Return (x, y) of the center of cell containing provided text 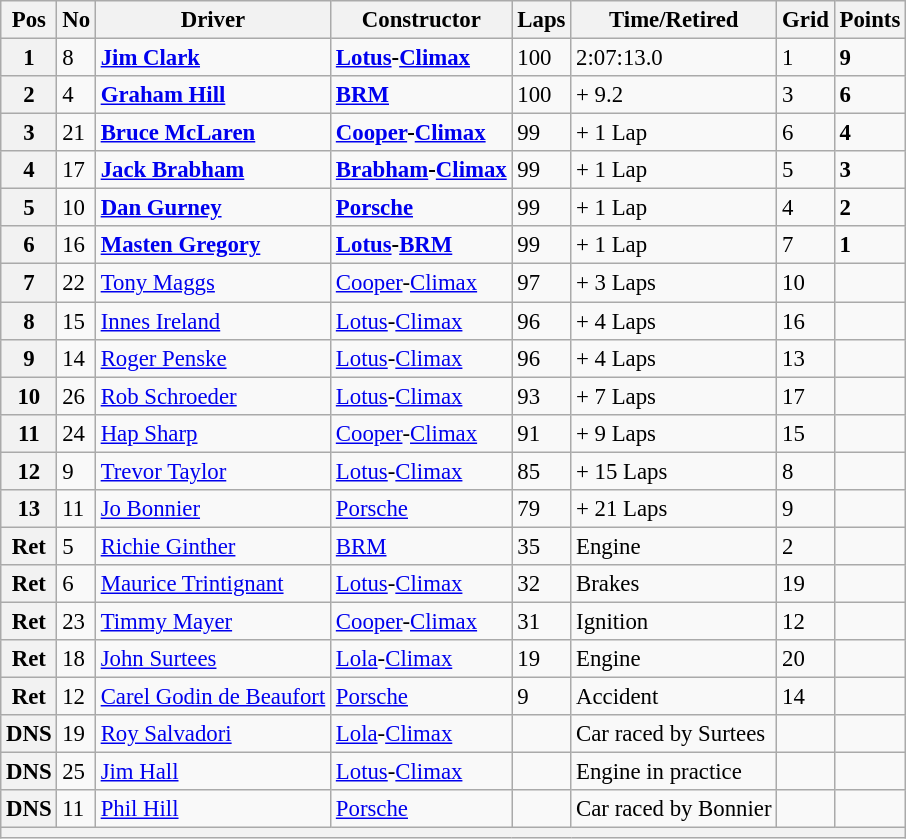
Driver (212, 20)
Roy Salvadori (212, 734)
Bruce McLaren (212, 133)
Points (870, 20)
91 (542, 433)
Accident (674, 697)
Ignition (674, 621)
85 (542, 471)
Tony Maggs (212, 283)
+ 7 Laps (674, 396)
Engine in practice (674, 772)
Timmy Mayer (212, 621)
31 (542, 621)
Dan Gurney (212, 208)
Jim Hall (212, 772)
Masten Gregory (212, 245)
Rob Schroeder (212, 396)
Richie Ginther (212, 546)
35 (542, 546)
22 (76, 283)
+ 9.2 (674, 95)
Innes Ireland (212, 321)
18 (76, 659)
Grid (806, 20)
John Surtees (212, 659)
Pos (29, 20)
Phil Hill (212, 809)
Car raced by Surtees (674, 734)
97 (542, 283)
Maurice Trintignant (212, 584)
+ 3 Laps (674, 283)
23 (76, 621)
Time/Retired (674, 20)
Hap Sharp (212, 433)
+ 21 Laps (674, 509)
Jo Bonnier (212, 509)
No (76, 20)
79 (542, 509)
Jack Brabham (212, 170)
Trevor Taylor (212, 471)
25 (76, 772)
Jim Clark (212, 58)
2:07:13.0 (674, 58)
Lotus-BRM (422, 245)
+ 15 Laps (674, 471)
Car raced by Bonnier (674, 809)
21 (76, 133)
26 (76, 396)
Constructor (422, 20)
24 (76, 433)
93 (542, 396)
+ 9 Laps (674, 433)
Brabham-Climax (422, 170)
Laps (542, 20)
Graham Hill (212, 95)
20 (806, 659)
Carel Godin de Beaufort (212, 697)
Brakes (674, 584)
32 (542, 584)
Roger Penske (212, 358)
